From the cell containing the given text, extract its center point as [x, y] coordinate. 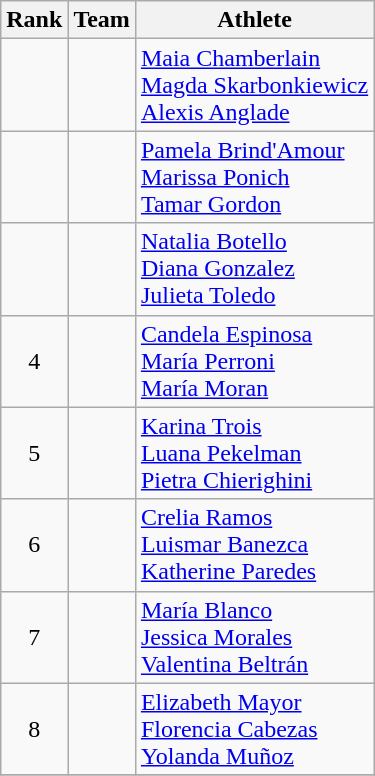
5 [34, 453]
Athlete [254, 20]
Crelia RamosLuismar BanezcaKatherine Paredes [254, 545]
Pamela Brind'AmourMarissa PonichTamar Gordon [254, 177]
Elizabeth MayorFlorencia CabezasYolanda Muñoz [254, 729]
Team [102, 20]
8 [34, 729]
Natalia BotelloDiana GonzalezJulieta Toledo [254, 269]
Candela EspinosaMaría PerroniMaría Moran [254, 361]
Maia ChamberlainMagda SkarbonkiewiczAlexis Anglade [254, 85]
7 [34, 637]
María BlancoJessica MoralesValentina Beltrán [254, 637]
4 [34, 361]
Rank [34, 20]
6 [34, 545]
Karina TroisLuana PekelmanPietra Chierighini [254, 453]
